Extract the [x, y] coordinate from the center of the cell holding the provided text.  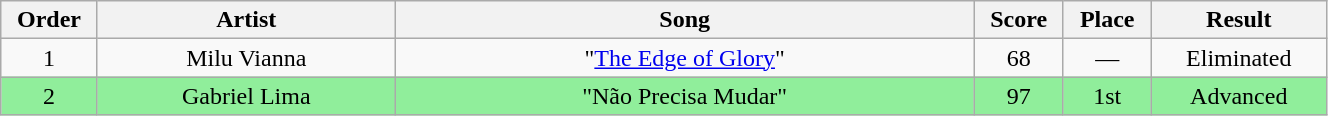
Eliminated [1238, 58]
1st [1107, 96]
— [1107, 58]
Milu Vianna [246, 58]
Order [49, 20]
Advanced [1238, 96]
"Não Precisa Mudar" [684, 96]
2 [49, 96]
Song [684, 20]
Artist [246, 20]
Score [1018, 20]
"The Edge of Glory" [684, 58]
Place [1107, 20]
97 [1018, 96]
1 [49, 58]
Result [1238, 20]
68 [1018, 58]
Gabriel Lima [246, 96]
